Output the (x, y) coordinate of the center of the cell containing the given text.  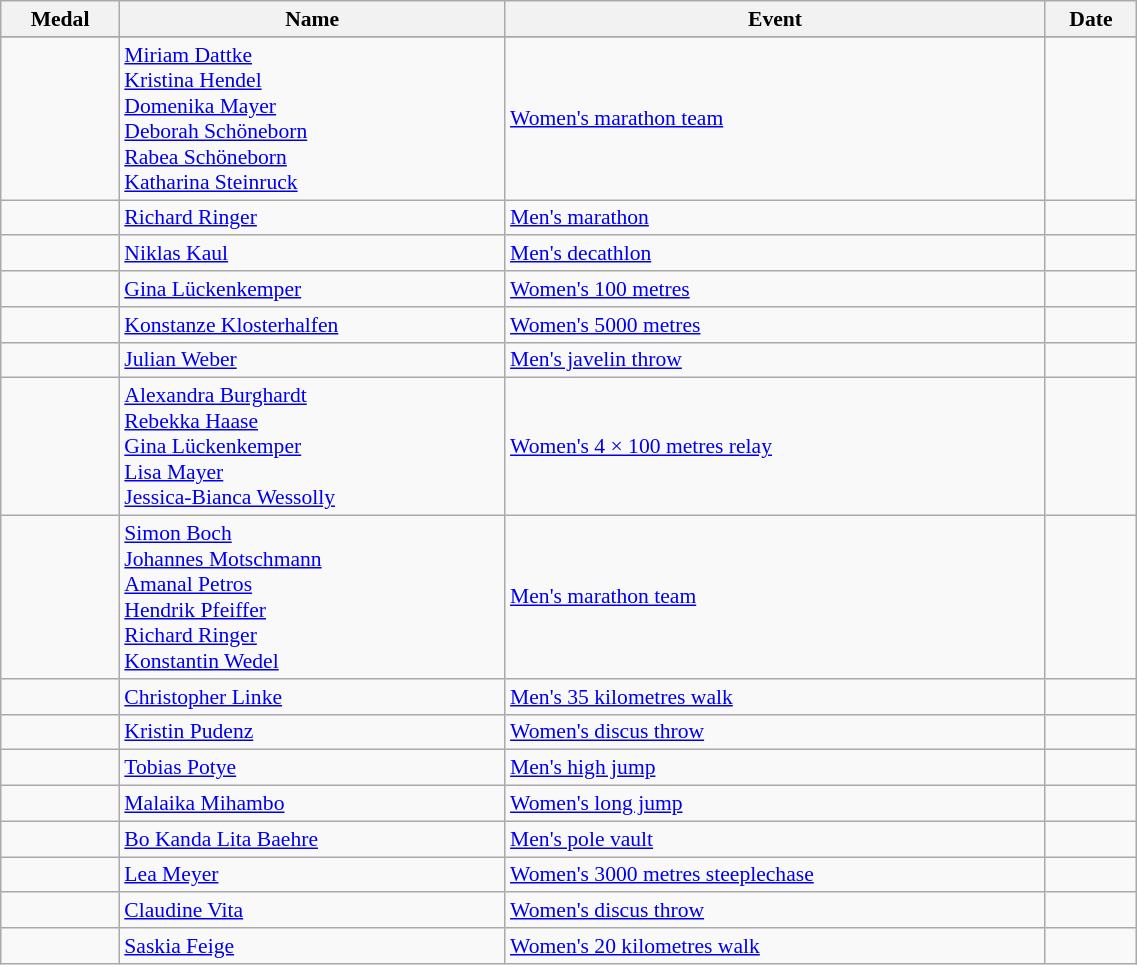
Date (1091, 19)
Men's pole vault (775, 839)
Men's marathon (775, 218)
Medal (60, 19)
Konstanze Klosterhalfen (312, 325)
Women's 3000 metres steeplechase (775, 875)
Men's decathlon (775, 254)
Men's marathon team (775, 598)
Women's marathon team (775, 118)
Julian Weber (312, 360)
Saskia Feige (312, 946)
Women's 4 × 100 metres relay (775, 447)
Women's long jump (775, 804)
Name (312, 19)
Claudine Vita (312, 911)
Gina Lückenkemper (312, 289)
Event (775, 19)
Women's 20 kilometres walk (775, 946)
Simon BochJohannes MotschmannAmanal PetrosHendrik PfeifferRichard RingerKonstantin Wedel (312, 598)
Women's 5000 metres (775, 325)
Men's 35 kilometres walk (775, 697)
Kristin Pudenz (312, 732)
Alexandra BurghardtRebekka HaaseGina LückenkemperLisa MayerJessica-Bianca Wessolly (312, 447)
Niklas Kaul (312, 254)
Miriam DattkeKristina HendelDomenika MayerDeborah SchönebornRabea SchönebornKatharina Steinruck (312, 118)
Richard Ringer (312, 218)
Men's high jump (775, 768)
Tobias Potye (312, 768)
Women's 100 metres (775, 289)
Men's javelin throw (775, 360)
Bo Kanda Lita Baehre (312, 839)
Christopher Linke (312, 697)
Malaika Mihambo (312, 804)
Lea Meyer (312, 875)
